Find where the given text appears and provide that cell's center as [x, y] coordinate. 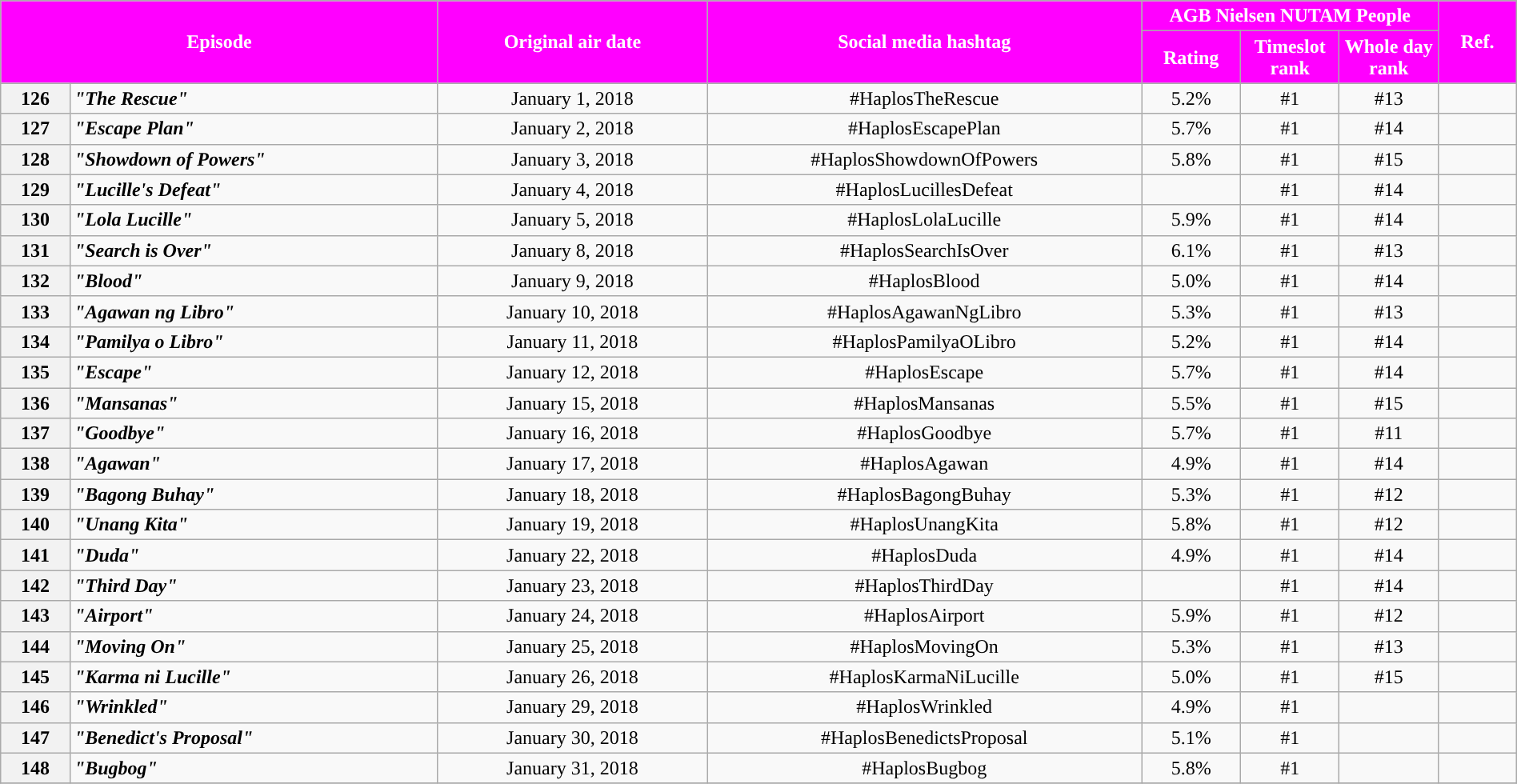
"Lola Lucille" [254, 220]
#HaplosBlood [925, 281]
January 9, 2018 [572, 281]
#HaplosEscape [925, 372]
#HaplosBenedictsProposal [925, 738]
"Duda" [254, 555]
"Karma ni Lucille" [254, 677]
#HaplosLucillesDefeat [925, 190]
"Bugbog" [254, 768]
#HaplosSearchIsOver [925, 250]
Episode [219, 42]
6.1% [1191, 250]
139 [35, 494]
145 [35, 677]
January 2, 2018 [572, 129]
#HaplosThirdDay [925, 586]
#HaplosLolaLucille [925, 220]
"Third Day" [254, 586]
"Moving On" [254, 646]
Ref. [1478, 42]
January 17, 2018 [572, 464]
#HaplosAgawan [925, 464]
Social media hashtag [925, 42]
"Agawan ng Libro" [254, 311]
January 31, 2018 [572, 768]
January 24, 2018 [572, 616]
"Blood" [254, 281]
134 [35, 342]
#HaplosAirport [925, 616]
"Wrinkled" [254, 707]
"Lucille's Defeat" [254, 190]
137 [35, 434]
January 18, 2018 [572, 494]
"Escape Plan" [254, 129]
#11 [1389, 434]
#HaplosAgawanNgLibro [925, 311]
143 [35, 616]
"Unang Kita" [254, 525]
#HaplosGoodbye [925, 434]
#HaplosMovingOn [925, 646]
#HaplosTheRescue [925, 98]
#HaplosShowdownOfPowers [925, 159]
"Showdown of Powers" [254, 159]
5.1% [1191, 738]
Original air date [572, 42]
144 [35, 646]
142 [35, 586]
135 [35, 372]
141 [35, 555]
January 5, 2018 [572, 220]
133 [35, 311]
January 22, 2018 [572, 555]
January 3, 2018 [572, 159]
Whole dayrank [1389, 58]
January 16, 2018 [572, 434]
"Bagong Buhay" [254, 494]
"Mansanas" [254, 402]
132 [35, 281]
January 29, 2018 [572, 707]
Rating [1191, 58]
"Escape" [254, 372]
#HaplosKarmaNiLucille [925, 677]
January 8, 2018 [572, 250]
#HaplosPamilyaOLibro [925, 342]
"Search is Over" [254, 250]
140 [35, 525]
"Goodbye" [254, 434]
"Agawan" [254, 464]
#HaplosBugbog [925, 768]
January 26, 2018 [572, 677]
#HaplosDuda [925, 555]
January 30, 2018 [572, 738]
#HaplosUnangKita [925, 525]
January 15, 2018 [572, 402]
January 1, 2018 [572, 98]
130 [35, 220]
#HaplosMansanas [925, 402]
136 [35, 402]
January 12, 2018 [572, 372]
January 19, 2018 [572, 525]
January 23, 2018 [572, 586]
127 [35, 129]
"Pamilya o Libro" [254, 342]
Timeslotrank [1290, 58]
#HaplosWrinkled [925, 707]
138 [35, 464]
January 25, 2018 [572, 646]
January 10, 2018 [572, 311]
146 [35, 707]
"The Rescue" [254, 98]
January 4, 2018 [572, 190]
128 [35, 159]
131 [35, 250]
"Benedict's Proposal" [254, 738]
5.5% [1191, 402]
129 [35, 190]
#HaplosBagongBuhay [925, 494]
AGB Nielsen NUTAM People [1290, 16]
147 [35, 738]
148 [35, 768]
#HaplosEscapePlan [925, 129]
"Airport" [254, 616]
January 11, 2018 [572, 342]
126 [35, 98]
